Return the [x, y] coordinate for the center point of the cell that contains the specified text.  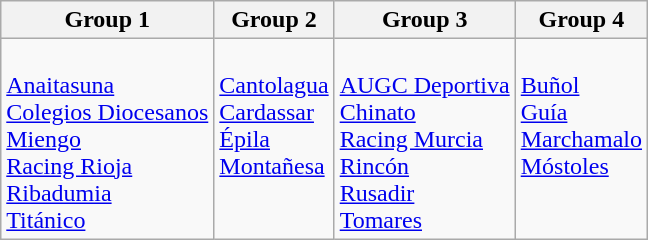
Anaitasuna Colegios Diocesanos Miengo Racing Rioja Ribadumia Titánico [108, 139]
Group 2 [274, 20]
Cantolagua Cardassar Épila Montañesa [274, 139]
Group 4 [581, 20]
AUGC Deportiva Chinato Racing Murcia Rincón Rusadir Tomares [424, 139]
Group 1 [108, 20]
Group 3 [424, 20]
Buñol Guía Marchamalo Móstoles [581, 139]
